Search for the cell housing the specified text and yield its (x, y) center coordinate. 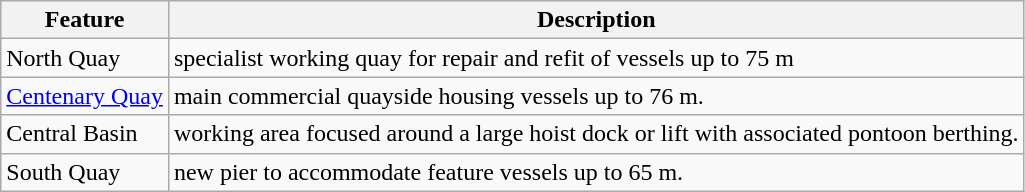
working area focused around a large hoist dock or lift with associated pontoon berthing. (596, 134)
North Quay (85, 58)
South Quay (85, 172)
main commercial quayside housing vessels up to 76 m. (596, 96)
Feature (85, 20)
Description (596, 20)
specialist working quay for repair and refit of vessels up to 75 m (596, 58)
Central Basin (85, 134)
Centenary Quay (85, 96)
new pier to accommodate feature vessels up to 65 m. (596, 172)
